From the cell containing the given text, extract its center point as (X, Y) coordinate. 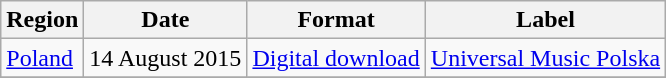
Digital download (336, 58)
Region (42, 20)
Universal Music Polska (545, 58)
Label (545, 20)
Format (336, 20)
Poland (42, 58)
Date (166, 20)
14 August 2015 (166, 58)
